From the cell containing the given text, extract its center point as (X, Y) coordinate. 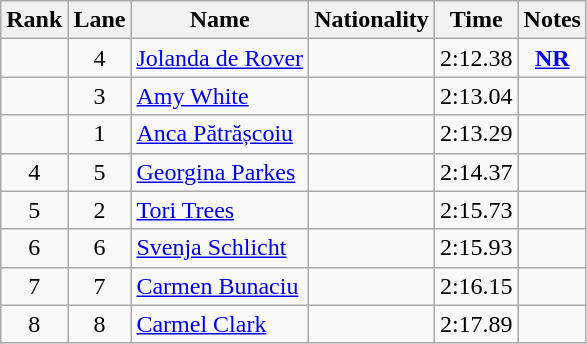
Amy White (220, 96)
2:14.37 (476, 172)
Notes (552, 20)
NR (552, 58)
Tori Trees (220, 210)
2:13.04 (476, 96)
Rank (34, 20)
Nationality (372, 20)
2:16.15 (476, 286)
2:13.29 (476, 134)
2:15.73 (476, 210)
Svenja Schlicht (220, 248)
Carmel Clark (220, 324)
Anca Pătrășcoiu (220, 134)
2:15.93 (476, 248)
1 (100, 134)
Jolanda de Rover (220, 58)
Time (476, 20)
Name (220, 20)
2:17.89 (476, 324)
Carmen Bunaciu (220, 286)
Georgina Parkes (220, 172)
Lane (100, 20)
2:12.38 (476, 58)
2 (100, 210)
3 (100, 96)
